Output the (X, Y) coordinate of the center of the cell containing the given text.  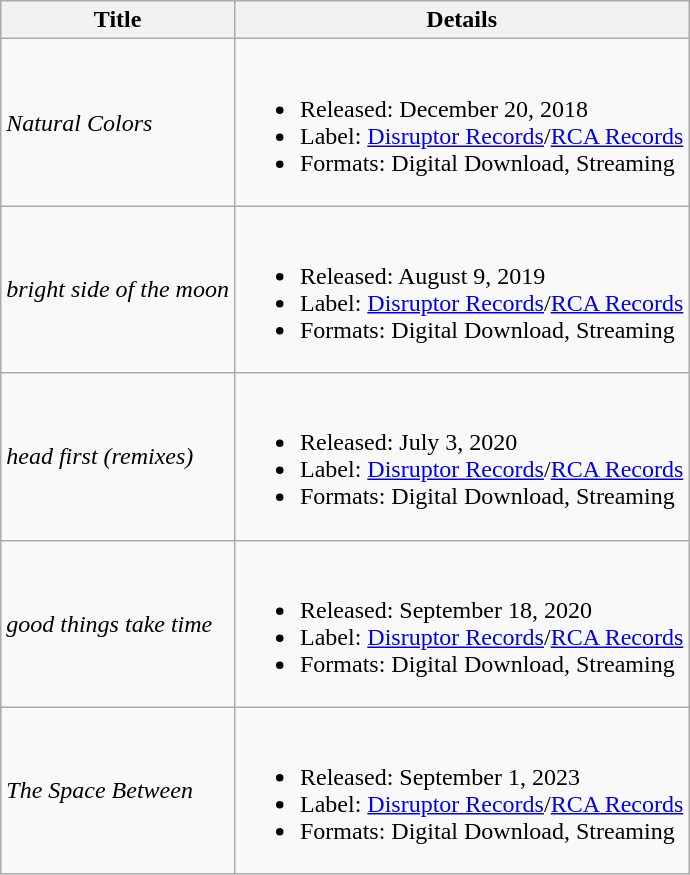
The Space Between (118, 790)
Details (461, 20)
Released: July 3, 2020Label: Disruptor Records/RCA RecordsFormats: Digital Download, Streaming (461, 456)
Released: September 18, 2020Label: Disruptor Records/RCA RecordsFormats: Digital Download, Streaming (461, 624)
Released: December 20, 2018Label: Disruptor Records/RCA RecordsFormats: Digital Download, Streaming (461, 122)
Released: September 1, 2023Label: Disruptor Records/RCA RecordsFormats: Digital Download, Streaming (461, 790)
head first (remixes) (118, 456)
Title (118, 20)
Natural Colors (118, 122)
Released: August 9, 2019Label: Disruptor Records/RCA RecordsFormats: Digital Download, Streaming (461, 290)
good things take time (118, 624)
bright side of the moon (118, 290)
